Detect which cell encompasses the target text, then output its (X, Y) center coordinate. 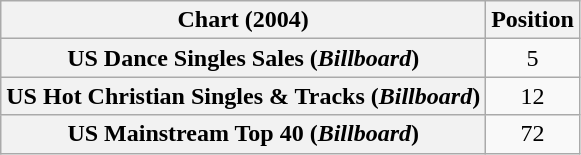
Position (533, 20)
Chart (2004) (244, 20)
5 (533, 58)
US Mainstream Top 40 (Billboard) (244, 134)
US Hot Christian Singles & Tracks (Billboard) (244, 96)
12 (533, 96)
72 (533, 134)
US Dance Singles Sales (Billboard) (244, 58)
